Scan for the cell matching the given text and deliver its [x, y] coordinate at center. 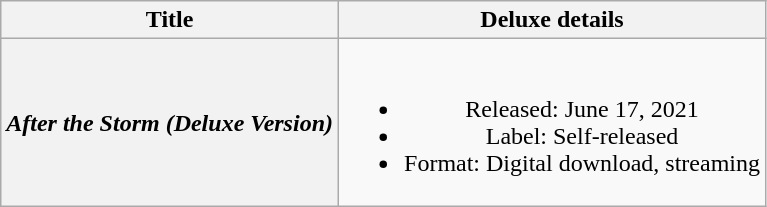
After the Storm (Deluxe Version) [170, 122]
Released: June 17, 2021Label: Self-releasedFormat: Digital download, streaming [552, 122]
Deluxe details [552, 20]
Title [170, 20]
